Scan for the cell matching the given text and deliver its (X, Y) coordinate at center. 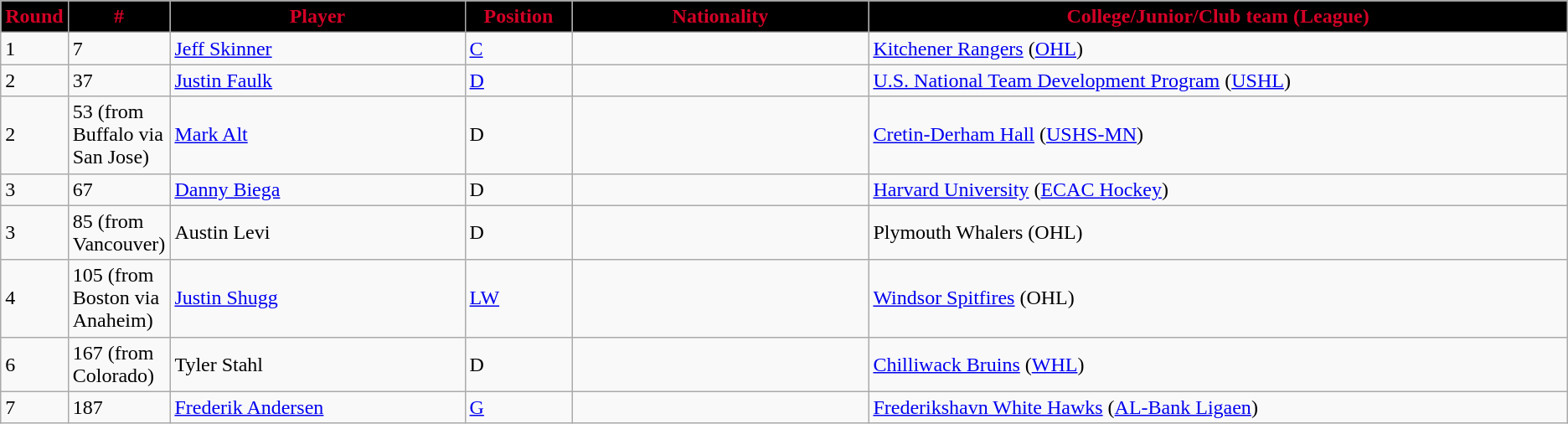
Mark Alt (317, 135)
Player (317, 17)
67 (119, 189)
Chilliwack Bruins (WHL) (1218, 364)
Round (34, 17)
53 (from Buffalo via San Jose) (119, 135)
Nationality (720, 17)
6 (34, 364)
Windsor Spitfires (OHL) (1218, 298)
1 (34, 49)
Justin Shugg (317, 298)
Cretin-Derham Hall (USHS-MN) (1218, 135)
# (119, 17)
Frederikshavn White Hawks (AL-Bank Ligaen) (1218, 407)
Frederik Andersen (317, 407)
C (518, 49)
187 (119, 407)
Harvard University (ECAC Hockey) (1218, 189)
Austin Levi (317, 233)
Position (518, 17)
Danny Biega (317, 189)
Kitchener Rangers (OHL) (1218, 49)
Plymouth Whalers (OHL) (1218, 233)
85 (from Vancouver) (119, 233)
U.S. National Team Development Program (USHL) (1218, 80)
37 (119, 80)
4 (34, 298)
Jeff Skinner (317, 49)
Tyler Stahl (317, 364)
167 (from Colorado) (119, 364)
LW (518, 298)
G (518, 407)
Justin Faulk (317, 80)
College/Junior/Club team (League) (1218, 17)
105 (from Boston via Anaheim) (119, 298)
